From the cell containing the given text, extract its center point as [X, Y] coordinate. 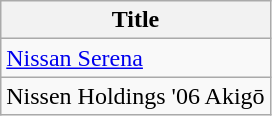
Title [136, 20]
Nissen Holdings '06 Akigō [136, 96]
Nissan Serena [136, 58]
